Capture the cell that displays the provided text and extract its (X, Y) central coordinate. 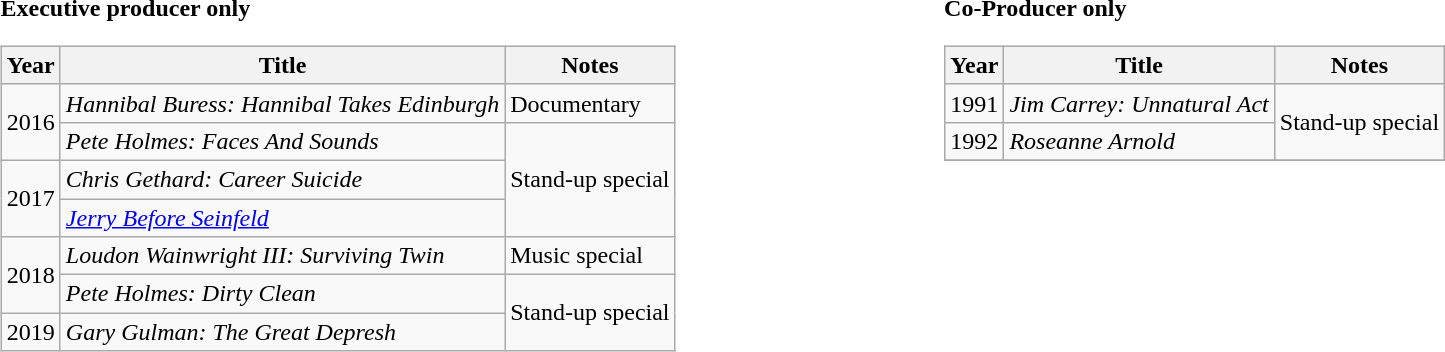
Jerry Before Seinfeld (282, 217)
Gary Gulman: The Great Depresh (282, 332)
Loudon Wainwright III: Surviving Twin (282, 256)
Music special (590, 256)
Jim Carrey: Unnatural Act (1139, 103)
Roseanne Arnold (1139, 141)
Pete Holmes: Dirty Clean (282, 294)
Chris Gethard: Career Suicide (282, 179)
Documentary (590, 103)
1992 (974, 141)
2019 (30, 332)
2016 (30, 122)
Pete Holmes: Faces And Sounds (282, 141)
2018 (30, 275)
1991 (974, 103)
2017 (30, 198)
Hannibal Buress: Hannibal Takes Edinburgh (282, 103)
